Detect which cell encompasses the target text, then output its (X, Y) center coordinate. 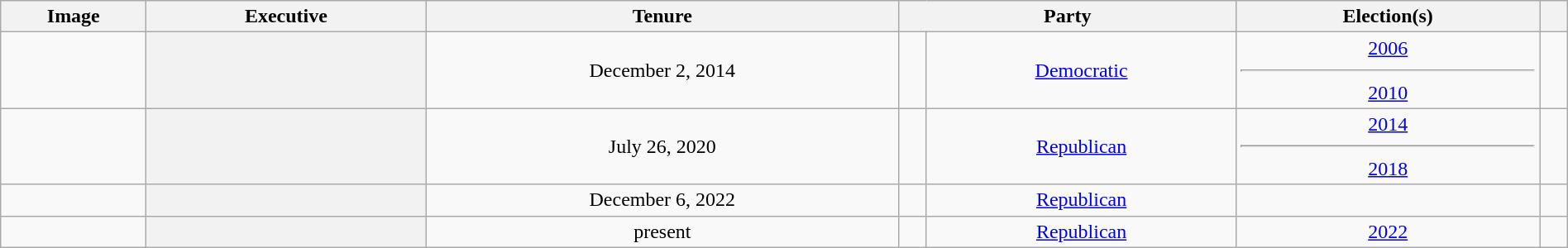
Tenure (662, 17)
Image (74, 17)
Election(s) (1388, 17)
December 2, 2014 (662, 70)
20062010 (1388, 70)
Executive (286, 17)
Party (1068, 17)
2022 (1388, 231)
20142018 (1388, 146)
Democratic (1082, 70)
present (662, 231)
July 26, 2020 (662, 146)
December 6, 2022 (662, 200)
